Output the [X, Y] coordinate of the center of the cell containing the given text.  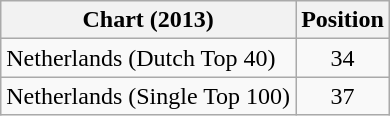
Chart (2013) [148, 20]
Netherlands (Single Top 100) [148, 96]
Netherlands (Dutch Top 40) [148, 58]
37 [343, 96]
34 [343, 58]
Position [343, 20]
